Capture the cell that displays the provided text and extract its [X, Y] central coordinate. 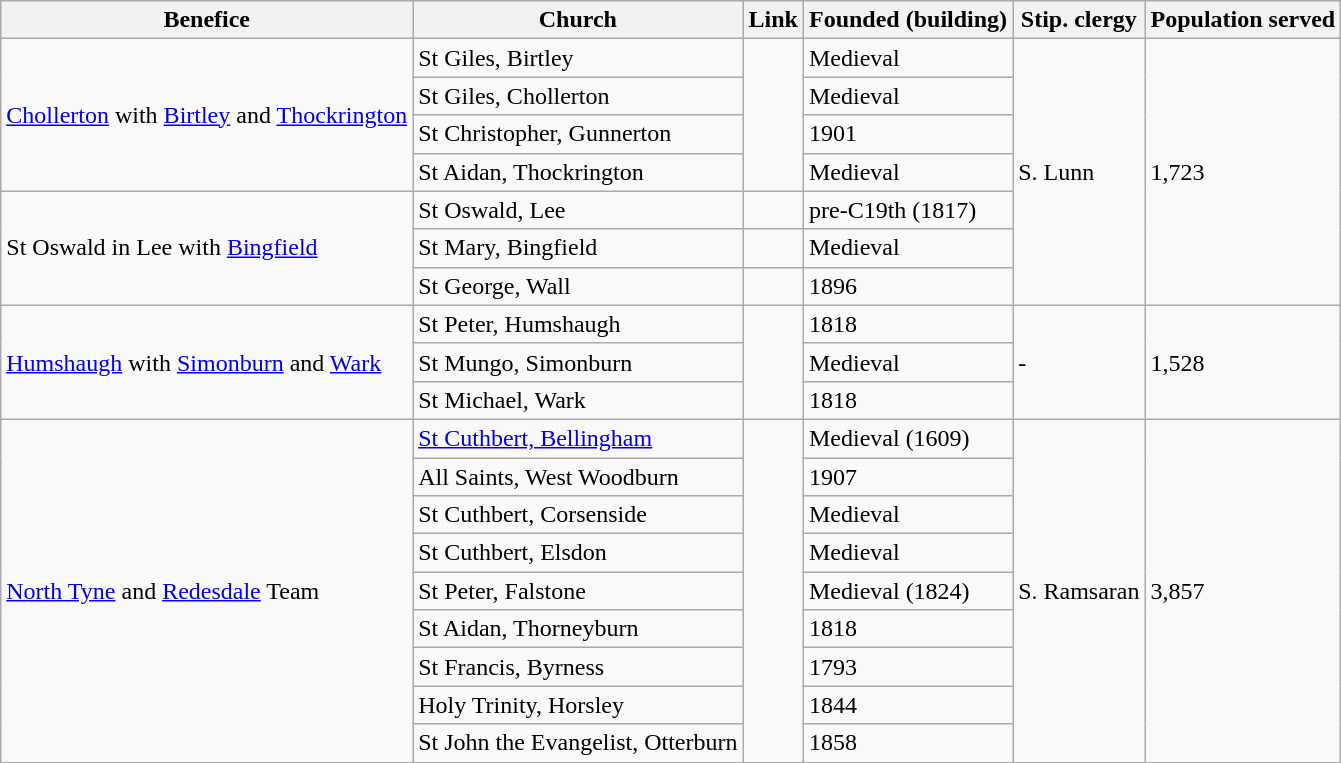
North Tyne and Redesdale Team [207, 590]
1793 [908, 667]
1844 [908, 705]
St Cuthbert, Bellingham [578, 438]
Founded (building) [908, 20]
St George, Wall [578, 286]
Link [773, 20]
St Mary, Bingfield [578, 248]
1,528 [1243, 362]
- [1079, 362]
Population served [1243, 20]
Humshaugh with Simonburn and Wark [207, 362]
1907 [908, 477]
St Oswald in Lee with Bingfield [207, 248]
Medieval (1609) [908, 438]
1858 [908, 743]
St Giles, Chollerton [578, 96]
St Christopher, Gunnerton [578, 134]
St Peter, Falstone [578, 591]
St Cuthbert, Elsdon [578, 553]
3,857 [1243, 590]
Benefice [207, 20]
St Peter, Humshaugh [578, 324]
Stip. clergy [1079, 20]
St Michael, Wark [578, 400]
St Oswald, Lee [578, 210]
St Mungo, Simonburn [578, 362]
Medieval (1824) [908, 591]
St Aidan, Thockrington [578, 172]
St Francis, Byrness [578, 667]
1896 [908, 286]
S. Lunn [1079, 172]
1901 [908, 134]
pre-C19th (1817) [908, 210]
St Giles, Birtley [578, 58]
S. Ramsaran [1079, 590]
All Saints, West Woodburn [578, 477]
Holy Trinity, Horsley [578, 705]
St John the Evangelist, Otterburn [578, 743]
St Aidan, Thorneyburn [578, 629]
Church [578, 20]
Chollerton with Birtley and Thockrington [207, 115]
St Cuthbert, Corsenside [578, 515]
1,723 [1243, 172]
